Capture the cell that displays the provided text and extract its (X, Y) central coordinate. 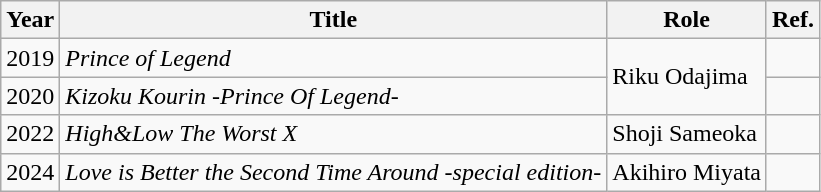
2024 (30, 172)
Role (687, 20)
Love is Better the Second Time Around -special edition- (334, 172)
Riku Odajima (687, 77)
Ref. (792, 20)
Akihiro Miyata (687, 172)
Title (334, 20)
Kizoku Kourin -Prince Of Legend- (334, 96)
2019 (30, 58)
Prince of Legend (334, 58)
2020 (30, 96)
Shoji Sameoka (687, 134)
2022 (30, 134)
High&Low The Worst X (334, 134)
Year (30, 20)
